Scan for the cell matching the given text and deliver its (x, y) coordinate at center. 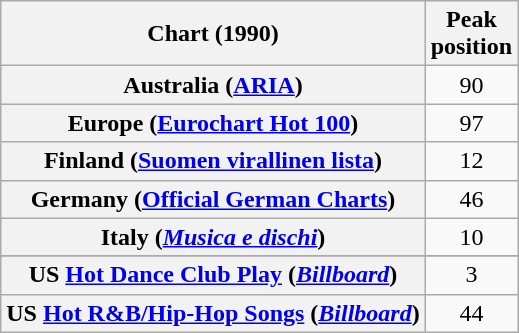
Peakposition (471, 34)
97 (471, 123)
46 (471, 199)
Italy (Musica e dischi) (213, 237)
44 (471, 313)
Europe (Eurochart Hot 100) (213, 123)
Australia (ARIA) (213, 85)
90 (471, 85)
Germany (Official German Charts) (213, 199)
10 (471, 237)
US Hot Dance Club Play (Billboard) (213, 275)
12 (471, 161)
US Hot R&B/Hip-Hop Songs (Billboard) (213, 313)
3 (471, 275)
Chart (1990) (213, 34)
Finland (Suomen virallinen lista) (213, 161)
